Capture the cell that displays the provided text and extract its [x, y] central coordinate. 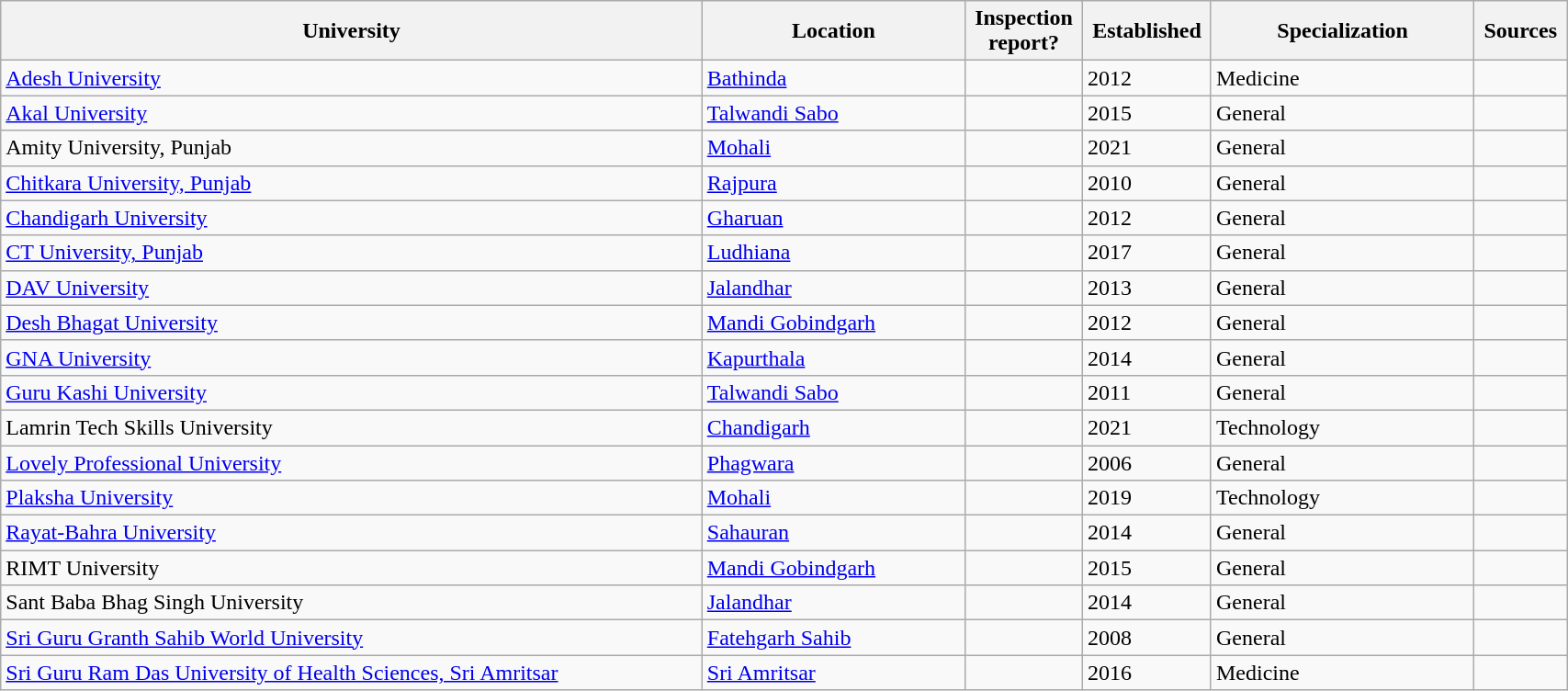
Plaksha University [352, 498]
University [352, 31]
2011 [1147, 392]
Kapurthala [833, 357]
2017 [1147, 253]
Sant Baba Bhag Singh University [352, 603]
Bathinda [833, 78]
Fatehgarh Sahib [833, 638]
DAV University [352, 288]
Ludhiana [833, 253]
Phagwara [833, 462]
2019 [1147, 498]
Amity University, Punjab [352, 148]
Adesh University [352, 78]
Sources [1521, 31]
RIMT University [352, 568]
Rajpura [833, 183]
GNA University [352, 357]
2006 [1147, 462]
Lamrin Tech Skills University [352, 427]
2010 [1147, 183]
Chitkara University, Punjab [352, 183]
Guru Kashi University [352, 392]
Lovely Professional University [352, 462]
Rayat-Bahra University [352, 533]
Inspection report? [1024, 31]
2013 [1147, 288]
Chandigarh University [352, 218]
Desh Bhagat University [352, 323]
Sahauran [833, 533]
2008 [1147, 638]
Sri Amritsar [833, 673]
CT University, Punjab [352, 253]
2016 [1147, 673]
Chandigarh [833, 427]
Location [833, 31]
Specialization [1342, 31]
Sri Guru Granth Sahib World University [352, 638]
Akal University [352, 113]
Established [1147, 31]
Gharuan [833, 218]
Sri Guru Ram Das University of Health Sciences, Sri Amritsar [352, 673]
